Output the [x, y] coordinate of the center of the cell containing the given text.  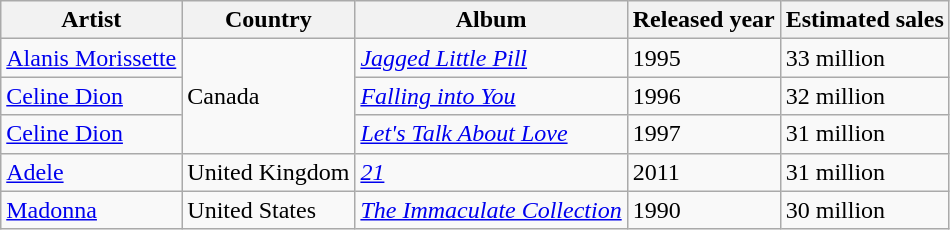
1997 [704, 134]
21 [491, 172]
United States [268, 210]
Alanis Morissette [92, 58]
Album [491, 20]
Artist [92, 20]
33 million [864, 58]
Estimated sales [864, 20]
Falling into You [491, 96]
The Immaculate Collection [491, 210]
United Kingdom [268, 172]
2011 [704, 172]
Madonna [92, 210]
Released year [704, 20]
1990 [704, 210]
1996 [704, 96]
Jagged Little Pill [491, 58]
Canada [268, 96]
32 million [864, 96]
Adele [92, 172]
1995 [704, 58]
30 million [864, 210]
Country [268, 20]
Let's Talk About Love [491, 134]
